Scan for the cell matching the given text and deliver its (x, y) coordinate at center. 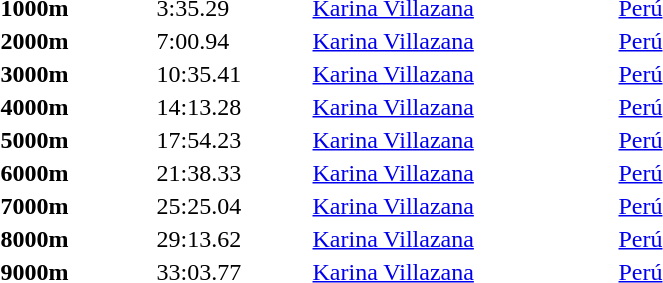
17:54.23 (232, 140)
25:25.04 (232, 206)
21:38.33 (232, 173)
10:35.41 (232, 74)
29:13.62 (232, 239)
7:00.94 (232, 41)
14:13.28 (232, 107)
